Determine the (X, Y) coordinate at the center of the cell enclosing the given text.  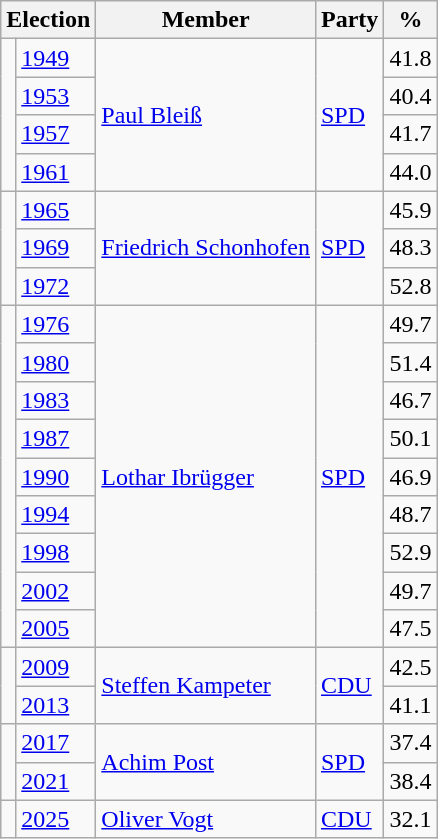
Achim Post (206, 762)
1953 (56, 96)
1969 (56, 248)
32.1 (410, 819)
2005 (56, 629)
Member (206, 20)
Paul Bleiß (206, 115)
1949 (56, 58)
45.9 (410, 210)
Election (48, 20)
38.4 (410, 781)
46.9 (410, 477)
2021 (56, 781)
1957 (56, 134)
2017 (56, 743)
41.7 (410, 134)
48.7 (410, 515)
2013 (56, 705)
1972 (56, 286)
Friedrich Schonhofen (206, 248)
51.4 (410, 362)
1990 (56, 477)
40.4 (410, 96)
42.5 (410, 667)
1983 (56, 400)
41.8 (410, 58)
52.8 (410, 286)
Steffen Kampeter (206, 686)
1961 (56, 172)
41.1 (410, 705)
1980 (56, 362)
Party (349, 20)
46.7 (410, 400)
1994 (56, 515)
47.5 (410, 629)
Oliver Vogt (206, 819)
2002 (56, 591)
1976 (56, 324)
2025 (56, 819)
48.3 (410, 248)
% (410, 20)
1998 (56, 553)
1987 (56, 438)
37.4 (410, 743)
1965 (56, 210)
2009 (56, 667)
52.9 (410, 553)
44.0 (410, 172)
Lothar Ibrügger (206, 476)
50.1 (410, 438)
